Return [x, y] of the center of cell containing provided text 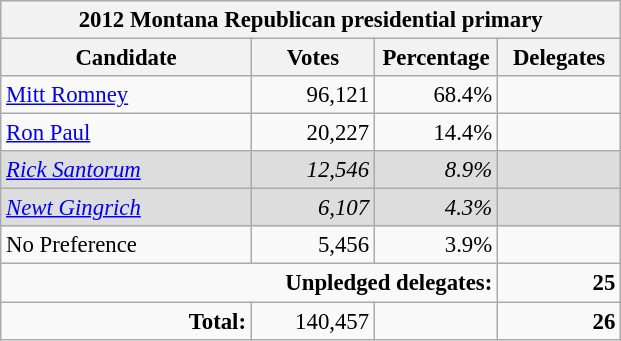
25 [560, 283]
Mitt Romney [126, 95]
Percentage [436, 58]
Ron Paul [126, 133]
Unpledged delegates: [250, 283]
68.4% [436, 95]
14.4% [436, 133]
Votes [312, 58]
No Preference [126, 245]
8.9% [436, 170]
Total: [126, 321]
5,456 [312, 245]
6,107 [312, 208]
Delegates [560, 58]
20,227 [312, 133]
3.9% [436, 245]
26 [560, 321]
Newt Gingrich [126, 208]
Rick Santorum [126, 170]
Candidate [126, 58]
4.3% [436, 208]
96,121 [312, 95]
140,457 [312, 321]
12,546 [312, 170]
2012 Montana Republican presidential primary [311, 20]
